Identify which cell holds the provided text, then report its (x, y) central coordinate. 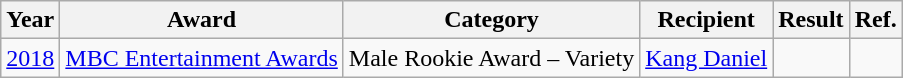
Male Rookie Award – Variety (491, 58)
Kang Daniel (706, 58)
Ref. (876, 20)
Award (202, 20)
MBC Entertainment Awards (202, 58)
Recipient (706, 20)
Category (491, 20)
Result (811, 20)
2018 (30, 58)
Year (30, 20)
